For the text-containing cell, return its midpoint in [x, y] coordinate format. 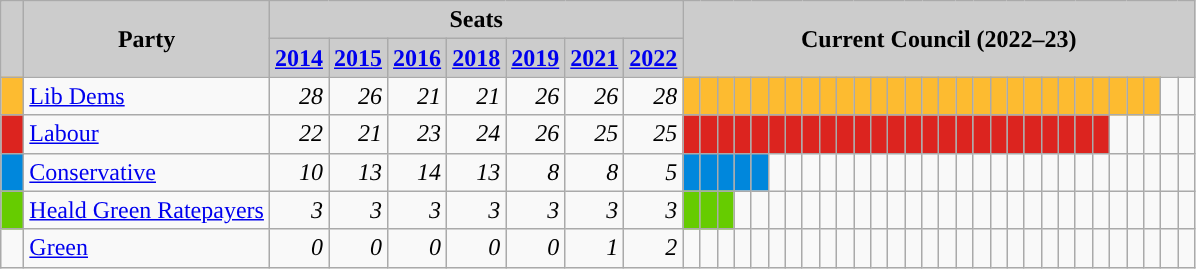
2022 [654, 58]
2 [654, 248]
Green [147, 248]
2014 [298, 58]
1 [594, 248]
10 [298, 172]
Conservative [147, 172]
23 [418, 134]
5 [654, 172]
2016 [418, 58]
2015 [358, 58]
24 [476, 134]
Heald Green Ratepayers [147, 210]
2019 [536, 58]
Party [147, 39]
2018 [476, 58]
Seats [476, 20]
14 [418, 172]
22 [298, 134]
Labour [147, 134]
Current Council (2022–23) [939, 39]
Lib Dems [147, 96]
2021 [594, 58]
